Scan for the cell matching the given text and deliver its [X, Y] coordinate at center. 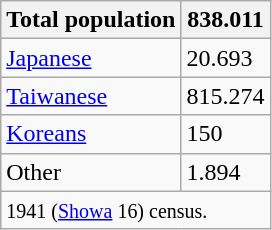
838.011 [226, 20]
1941 (Showa 16) census. [136, 210]
Total population [91, 20]
Japanese [91, 58]
150 [226, 134]
Koreans [91, 134]
Other [91, 172]
20.693 [226, 58]
815.274 [226, 96]
Taiwanese [91, 96]
1.894 [226, 172]
